For the text-containing cell, return its midpoint in (X, Y) coordinate format. 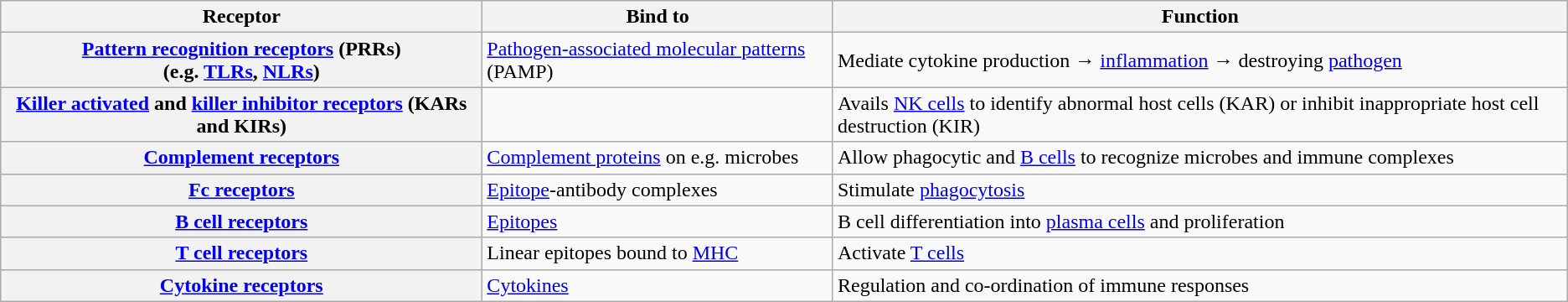
B cell differentiation into plasma cells and proliferation (1199, 221)
Epitopes (658, 221)
Complement proteins on e.g. microbes (658, 158)
Receptor (241, 17)
Pattern recognition receptors (PRRs) (e.g. TLRs, NLRs) (241, 60)
T cell receptors (241, 253)
Linear epitopes bound to MHC (658, 253)
Cytokine receptors (241, 285)
Cytokines (658, 285)
Mediate cytokine production → inflammation → destroying pathogen (1199, 60)
Function (1199, 17)
Regulation and co-ordination of immune responses (1199, 285)
B cell receptors (241, 221)
Allow phagocytic and B cells to recognize microbes and immune complexes (1199, 158)
Fc receptors (241, 190)
Epitope-antibody complexes (658, 190)
Killer activated and killer inhibitor receptors (KARs and KIRs) (241, 114)
Bind to (658, 17)
Complement receptors (241, 158)
Stimulate phagocytosis (1199, 190)
Avails NK cells to identify abnormal host cells (KAR) or inhibit inappropriate host cell destruction (KIR) (1199, 114)
Activate T cells (1199, 253)
Pathogen-associated molecular patterns (PAMP) (658, 60)
